Locate the cell with the specified text and output its [X, Y] center coordinate. 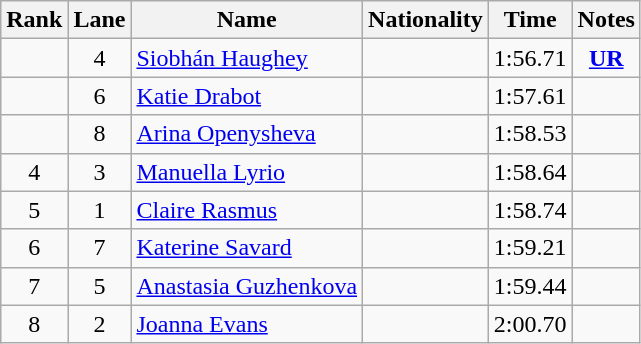
Name [247, 20]
1:58.53 [530, 134]
Anastasia Guzhenkova [247, 286]
1:58.74 [530, 210]
Lane [100, 20]
1:56.71 [530, 58]
Rank [34, 20]
Katie Drabot [247, 96]
Claire Rasmus [247, 210]
2 [100, 324]
1:59.21 [530, 248]
Katerine Savard [247, 248]
Nationality [426, 20]
Joanna Evans [247, 324]
3 [100, 172]
UR [606, 58]
1:58.64 [530, 172]
Arina Openysheva [247, 134]
2:00.70 [530, 324]
Siobhán Haughey [247, 58]
1 [100, 210]
Notes [606, 20]
1:57.61 [530, 96]
1:59.44 [530, 286]
Time [530, 20]
Manuella Lyrio [247, 172]
